Detect which cell encompasses the target text, then output its (x, y) center coordinate. 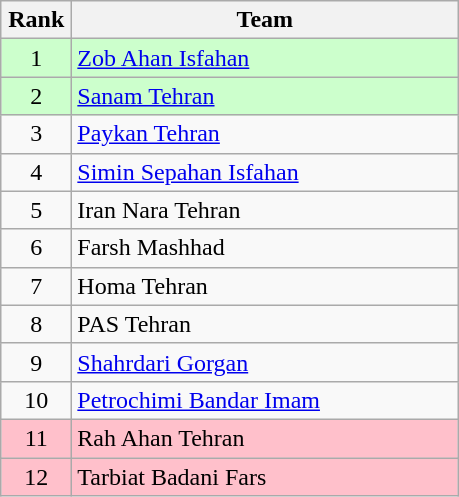
Simin Sepahan Isfahan (265, 172)
7 (36, 286)
4 (36, 172)
2 (36, 96)
10 (36, 400)
Tarbiat Badani Fars (265, 477)
Sanam Tehran (265, 96)
11 (36, 438)
6 (36, 248)
PAS Tehran (265, 324)
Iran Nara Tehran (265, 210)
3 (36, 134)
Rah Ahan Tehran (265, 438)
5 (36, 210)
1 (36, 58)
Paykan Tehran (265, 134)
Rank (36, 20)
Farsh Mashhad (265, 248)
8 (36, 324)
Zob Ahan Isfahan (265, 58)
Shahrdari Gorgan (265, 362)
Homa Tehran (265, 286)
Petrochimi Bandar Imam (265, 400)
12 (36, 477)
9 (36, 362)
Team (265, 20)
